Return [X, Y] of the center of cell containing provided text 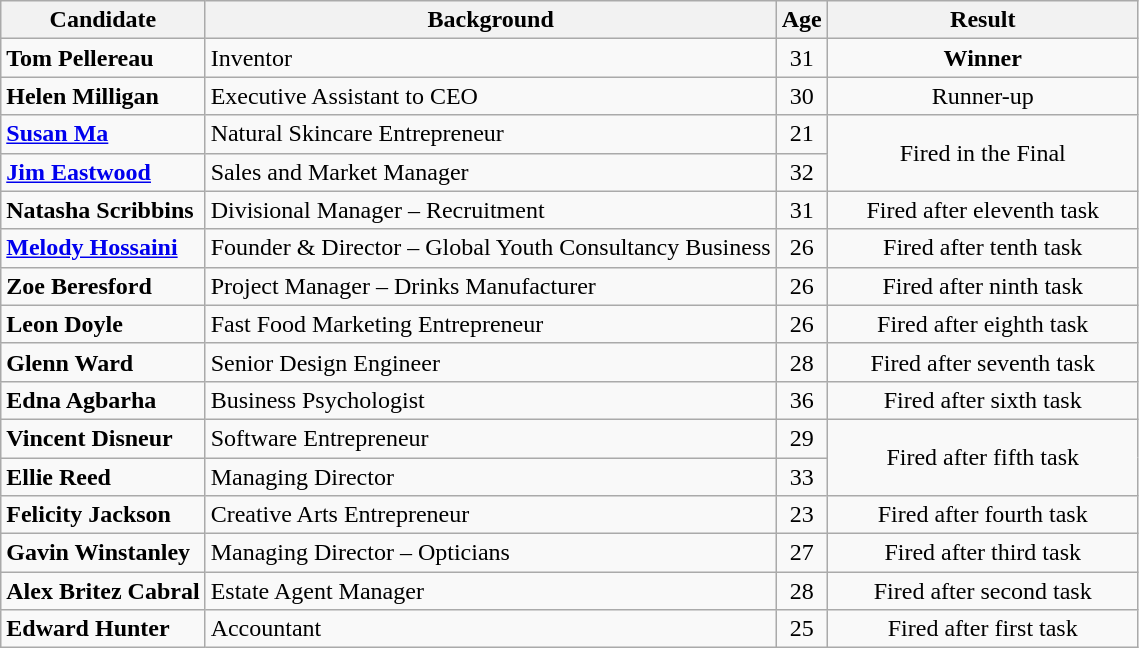
Runner-up [982, 96]
29 [802, 438]
Founder & Director – Global Youth Consultancy Business [490, 248]
Glenn Ward [103, 362]
Candidate [103, 20]
Vincent Disneur [103, 438]
Executive Assistant to CEO [490, 96]
Fired after second task [982, 591]
Ellie Reed [103, 477]
Natasha Scribbins [103, 210]
Fired in the Final [982, 153]
Senior Design Engineer [490, 362]
21 [802, 134]
Melody Hossaini [103, 248]
Susan Ma [103, 134]
Zoe Beresford [103, 286]
Divisional Manager – Recruitment [490, 210]
Felicity Jackson [103, 515]
33 [802, 477]
Fired after fourth task [982, 515]
Gavin Winstanley [103, 553]
Managing Director – Opticians [490, 553]
Edward Hunter [103, 629]
Fired after third task [982, 553]
Edna Agbarha [103, 400]
Fired after first task [982, 629]
30 [802, 96]
Jim Eastwood [103, 172]
Business Psychologist [490, 400]
Estate Agent Manager [490, 591]
Fired after tenth task [982, 248]
Fired after eighth task [982, 324]
25 [802, 629]
Fired after ninth task [982, 286]
Creative Arts Entrepreneur [490, 515]
36 [802, 400]
Fired after fifth task [982, 457]
Fired after sixth task [982, 400]
Project Manager – Drinks Manufacturer [490, 286]
Inventor [490, 58]
Result [982, 20]
Age [802, 20]
Natural Skincare Entrepreneur [490, 134]
Tom Pellereau [103, 58]
Alex Britez Cabral [103, 591]
32 [802, 172]
Leon Doyle [103, 324]
Fast Food Marketing Entrepreneur [490, 324]
Accountant [490, 629]
Software Entrepreneur [490, 438]
Background [490, 20]
Sales and Market Manager [490, 172]
Managing Director [490, 477]
Fired after eleventh task [982, 210]
Helen Milligan [103, 96]
27 [802, 553]
Fired after seventh task [982, 362]
23 [802, 515]
Winner [982, 58]
